Search for the cell housing the specified text and yield its (X, Y) center coordinate. 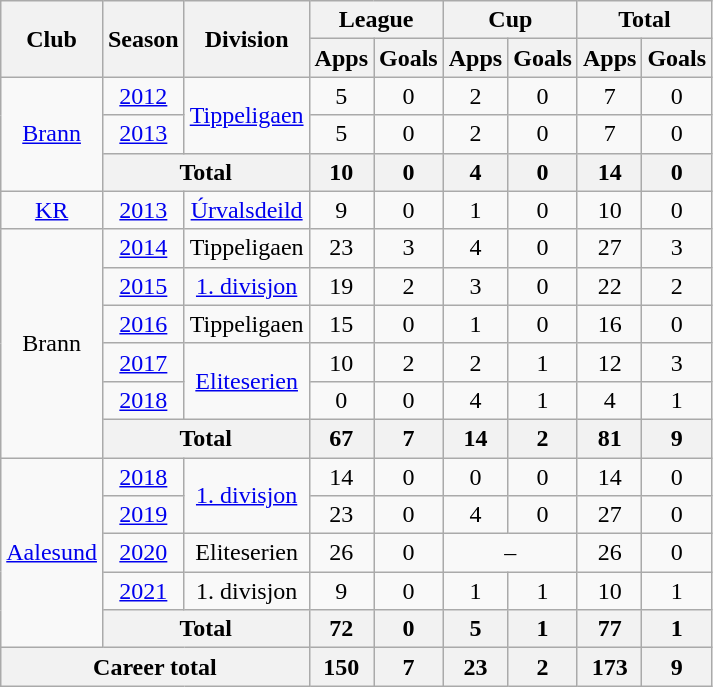
2012 (143, 96)
Season (143, 39)
Úrvalsdeild (246, 210)
19 (341, 286)
2021 (143, 591)
150 (341, 667)
173 (609, 667)
Division (246, 39)
2017 (143, 362)
Career total (155, 667)
2016 (143, 324)
16 (609, 324)
League (376, 20)
2020 (143, 553)
15 (341, 324)
2014 (143, 248)
Club (52, 39)
67 (341, 438)
Aalesund (52, 553)
Cup (510, 20)
– (510, 553)
81 (609, 438)
2019 (143, 515)
12 (609, 362)
22 (609, 286)
77 (609, 629)
2015 (143, 286)
KR (52, 210)
72 (341, 629)
